Capture the cell that displays the provided text and extract its (x, y) central coordinate. 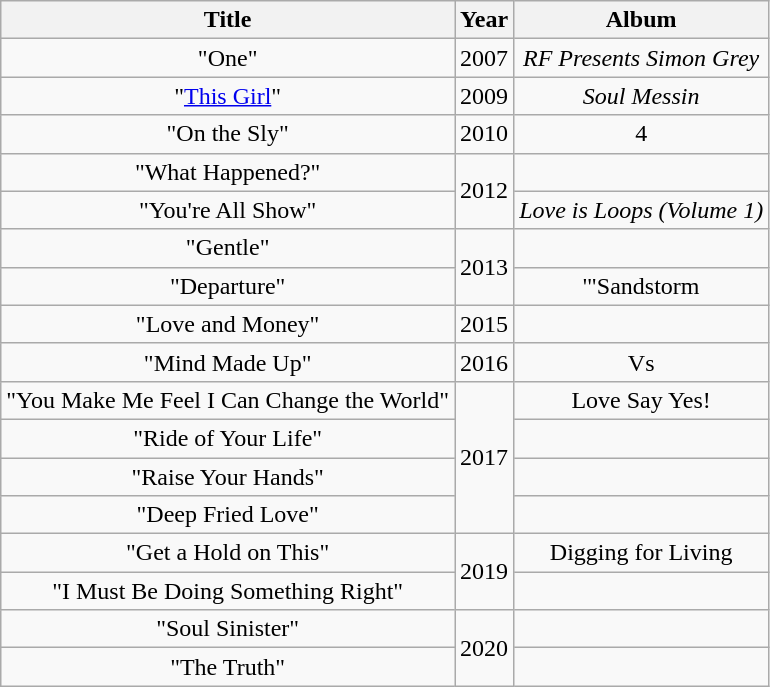
Digging for Living (642, 553)
2016 (484, 362)
"Get a Hold on This" (228, 553)
"Love and Money" (228, 324)
"Soul Sinister" (228, 629)
"What Happened?" (228, 172)
"The Truth" (228, 667)
Soul Messin (642, 96)
Vs (642, 362)
2019 (484, 572)
Title (228, 20)
"You Make Me Feel I Can Change the World" (228, 400)
"Deep Fried Love" (228, 515)
"Mind Made Up" (228, 362)
"Ride of Your Life" (228, 438)
Album (642, 20)
2007 (484, 58)
"You're All Show" (228, 210)
"Raise Your Hands" (228, 477)
2015 (484, 324)
"Gentle" (228, 248)
2013 (484, 267)
2012 (484, 191)
2009 (484, 96)
Year (484, 20)
"I Must Be Doing Something Right" (228, 591)
RF Presents Simon Grey (642, 58)
"One" (228, 58)
"Departure" (228, 286)
2010 (484, 134)
2017 (484, 457)
"On the Sly" (228, 134)
2020 (484, 648)
4 (642, 134)
Love Say Yes! (642, 400)
'"Sandstorm (642, 286)
"This Girl" (228, 96)
Love is Loops (Volume 1) (642, 210)
